Identify which cell holds the provided text, then report its [X, Y] central coordinate. 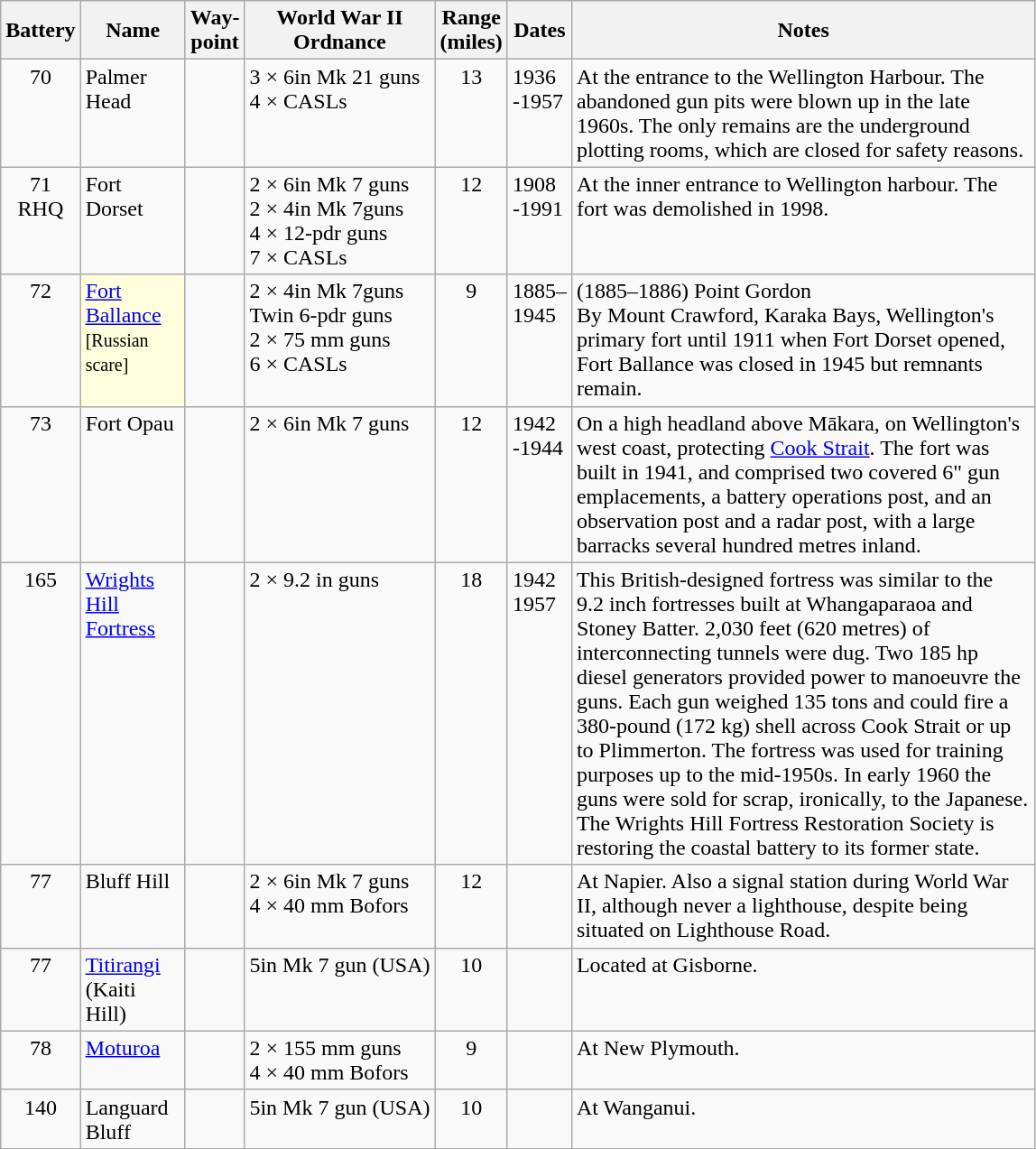
70 [41, 114]
13 [471, 114]
World War IIOrdnance [339, 31]
Fort Opau [133, 484]
At New Plymouth. [803, 1060]
At Wanganui. [803, 1119]
Wrights Hill Fortress [133, 713]
2 × 6in Mk 7 guns [339, 484]
2 × 4in Mk 7gunsTwin 6-pdr guns2 × 75 mm guns6 × CASLs [339, 340]
Battery [41, 31]
Way-point [215, 31]
Range(miles) [471, 31]
73 [41, 484]
78 [41, 1060]
2 × 155 mm guns4 × 40 mm Bofors [339, 1060]
Fort Dorset [133, 220]
At Napier. Also a signal station during World War II, although never a lighthouse, despite being situated on Lighthouse Road. [803, 906]
Moturoa [133, 1060]
2 × 9.2 in guns [339, 713]
165 [41, 713]
Languard Bluff [133, 1119]
Titirangi (Kaiti Hill) [133, 989]
Bluff Hill [133, 906]
71RHQ [41, 220]
3 × 6in Mk 21 guns4 × CASLs [339, 114]
1908-1991 [540, 220]
Fort Ballance[Russian scare] [133, 340]
Palmer Head [133, 114]
140 [41, 1119]
Notes [803, 31]
1942-1944 [540, 484]
1885–1945 [540, 340]
At the inner entrance to Wellington harbour. The fort was demolished in 1998. [803, 220]
1936-1957 [540, 114]
Name [133, 31]
Located at Gisborne. [803, 989]
Dates [540, 31]
2 × 6in Mk 7 guns4 × 40 mm Bofors [339, 906]
18 [471, 713]
72 [41, 340]
19421957 [540, 713]
2 × 6in Mk 7 guns2 × 4in Mk 7guns4 × 12-pdr guns7 × CASLs [339, 220]
